Pinpoint the cell where the given text exists, returning its [X, Y] midpoint coordinate. 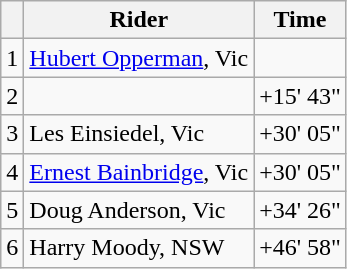
Ernest Bainbridge, Vic [139, 172]
Rider [139, 20]
Time [300, 20]
6 [12, 248]
4 [12, 172]
Doug Anderson, Vic [139, 210]
3 [12, 134]
1 [12, 58]
Hubert Opperman, Vic [139, 58]
+46' 58" [300, 248]
Harry Moody, NSW [139, 248]
Les Einsiedel, Vic [139, 134]
+15' 43" [300, 96]
5 [12, 210]
+34' 26" [300, 210]
2 [12, 96]
